Detect which cell encompasses the target text, then output its [x, y] center coordinate. 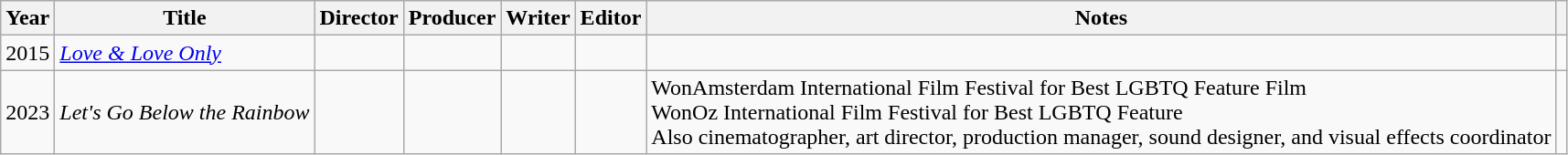
Writer [538, 18]
Let's Go Below the Rainbow [185, 112]
Director [358, 18]
Editor [611, 18]
Year [27, 18]
Producer [452, 18]
Love & Love Only [185, 53]
2023 [27, 112]
Notes [1101, 18]
Title [185, 18]
2015 [27, 53]
